Scan for the cell matching the given text and deliver its [X, Y] coordinate at center. 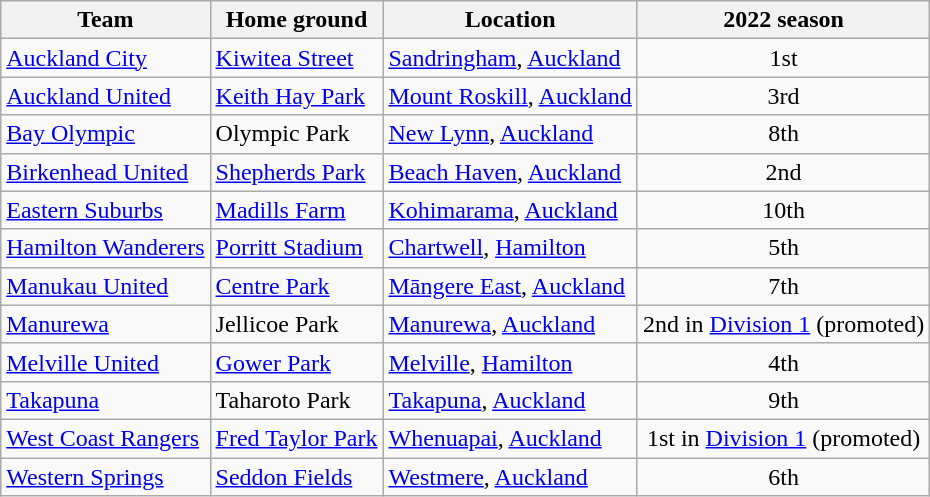
Manukau United [106, 286]
Eastern Suburbs [106, 210]
Māngere East, Auckland [510, 286]
Team [106, 20]
1st [783, 58]
Beach Haven, Auckland [510, 172]
Western Springs [106, 477]
1st in Division 1 (promoted) [783, 438]
Shepherds Park [296, 172]
2nd [783, 172]
2nd in Division 1 (promoted) [783, 324]
Whenuapai, Auckland [510, 438]
3rd [783, 96]
Auckland City [106, 58]
Takapuna, Auckland [510, 400]
Seddon Fields [296, 477]
Fred Taylor Park [296, 438]
Westmere, Auckland [510, 477]
Takapuna [106, 400]
Keith Hay Park [296, 96]
Porritt Stadium [296, 248]
5th [783, 248]
Olympic Park [296, 134]
Location [510, 20]
Home ground [296, 20]
Sandringham, Auckland [510, 58]
Chartwell, Hamilton [510, 248]
Kohimarama, Auckland [510, 210]
9th [783, 400]
Bay Olympic [106, 134]
Hamilton Wanderers [106, 248]
Madills Farm [296, 210]
Taharoto Park [296, 400]
Kiwitea Street [296, 58]
Jellicoe Park [296, 324]
6th [783, 477]
West Coast Rangers [106, 438]
Manurewa [106, 324]
Mount Roskill, Auckland [510, 96]
Gower Park [296, 362]
Manurewa, Auckland [510, 324]
Centre Park [296, 286]
Birkenhead United [106, 172]
4th [783, 362]
8th [783, 134]
2022 season [783, 20]
Melville United [106, 362]
Melville, Hamilton [510, 362]
7th [783, 286]
Auckland United [106, 96]
10th [783, 210]
New Lynn, Auckland [510, 134]
